Output the (X, Y) coordinate of the center of the cell containing the given text.  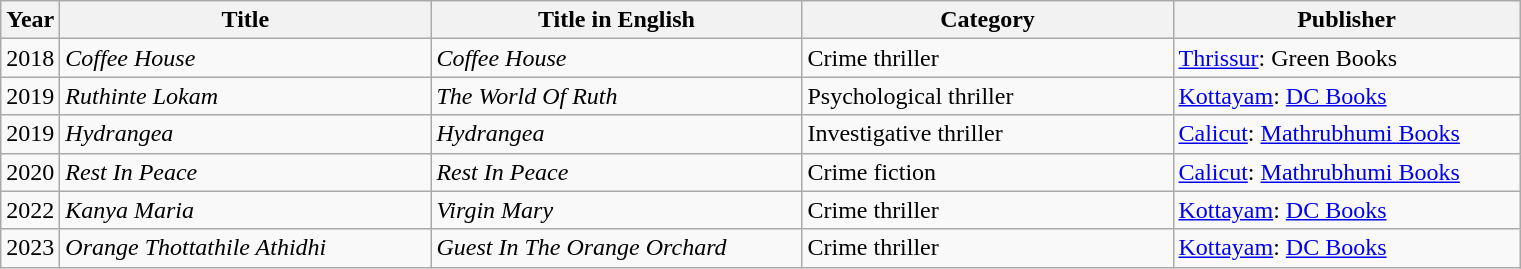
2018 (30, 58)
Year (30, 20)
2020 (30, 172)
Virgin Mary (616, 210)
Crime fiction (988, 172)
The World Of Ruth (616, 96)
Thrissur: Green Books (1346, 58)
Title (246, 20)
Publisher (1346, 20)
2022 (30, 210)
Title in English (616, 20)
Guest In The Orange Orchard (616, 248)
Ruthinte Lokam (246, 96)
Kanya Maria (246, 210)
Investigative thriller (988, 134)
Orange Thottathile Athidhi (246, 248)
Category (988, 20)
Psychological thriller (988, 96)
2023 (30, 248)
